Extract the (x, y) coordinate from the center of the cell holding the provided text.  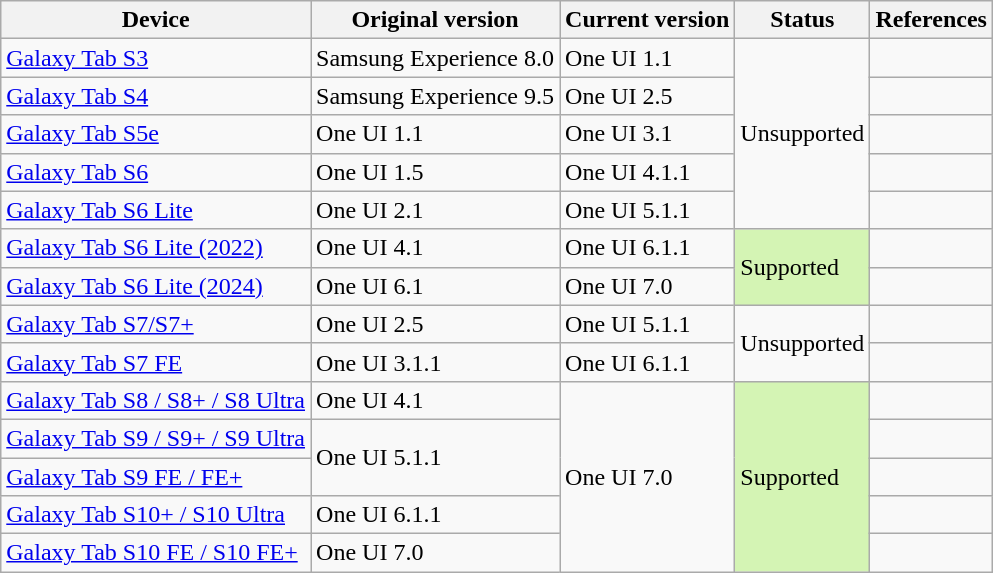
Status (802, 20)
Galaxy Tab S7 FE (156, 362)
Galaxy Tab S6 Lite (2022) (156, 248)
One UI 2.1 (436, 210)
Samsung Experience 9.5 (436, 96)
Galaxy Tab S3 (156, 58)
Galaxy Tab S10+ / S10 Ultra (156, 515)
Original version (436, 20)
One UI 3.1 (648, 134)
One UI 6.1 (436, 286)
Galaxy Tab S10 FE / S10 FE+ (156, 553)
Current version (648, 20)
One UI 3.1.1 (436, 362)
One UI 1.5 (436, 172)
Galaxy Tab S7/S7+ (156, 324)
Samsung Experience 8.0 (436, 58)
Galaxy Tab S9 / S9+ / S9 Ultra (156, 438)
Device (156, 20)
Galaxy Tab S6 Lite (156, 210)
Galaxy Tab S6 Lite (2024) (156, 286)
Galaxy Tab S5e (156, 134)
One UI 4.1.1 (648, 172)
Galaxy Tab S8 / S8+ / S8 Ultra (156, 400)
References (932, 20)
Galaxy Tab S6 (156, 172)
Galaxy Tab S9 FE / FE+ (156, 477)
Galaxy Tab S4 (156, 96)
